Extract the (x, y) coordinate from the center of the cell holding the provided text.  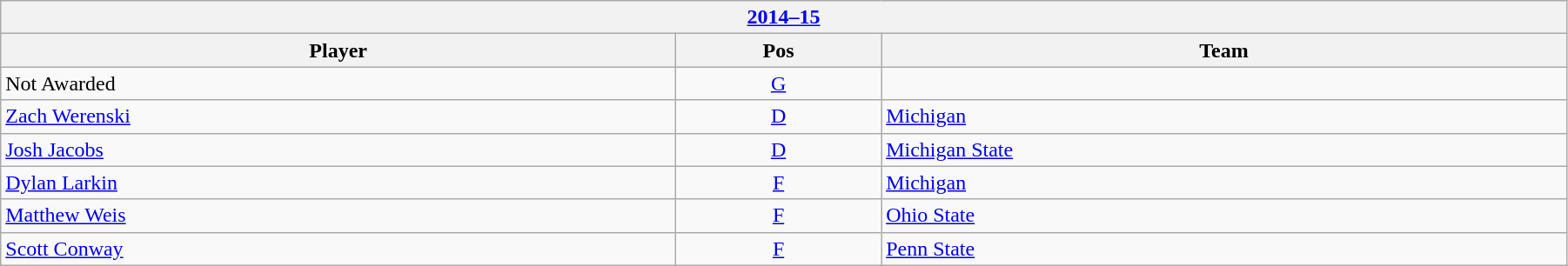
Ohio State (1224, 216)
Not Awarded (338, 83)
Michigan State (1224, 150)
Pos (779, 50)
Team (1224, 50)
Josh Jacobs (338, 150)
Matthew Weis (338, 216)
Penn State (1224, 249)
Dylan Larkin (338, 183)
Player (338, 50)
2014–15 (784, 17)
G (779, 83)
Zach Werenski (338, 116)
Scott Conway (338, 249)
